Find where the given text appears and provide that cell's center as [X, Y] coordinate. 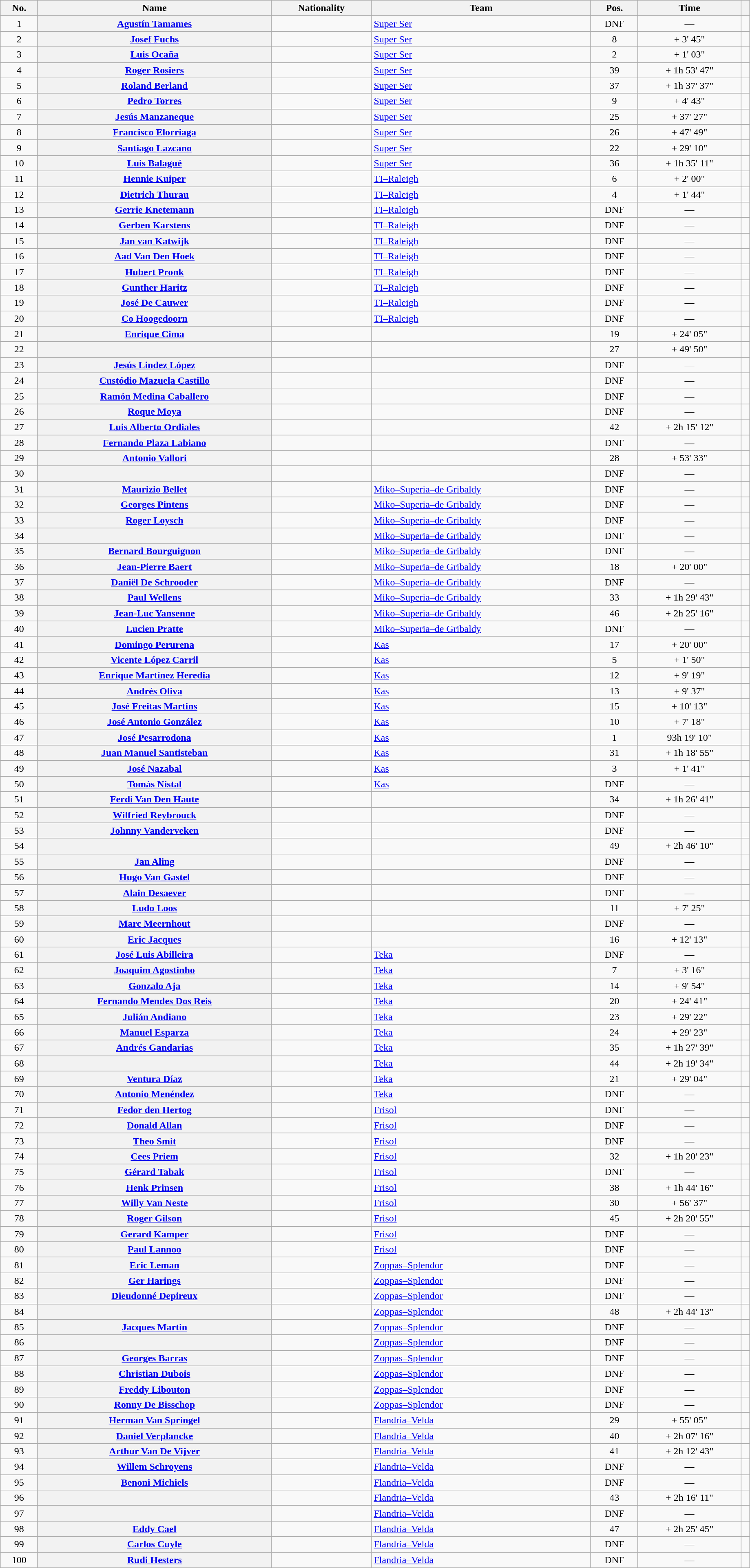
Gerrie Knetemann [155, 210]
Lucien Pratte [155, 629]
Andrés Oliva [155, 691]
91 [19, 1420]
59 [19, 923]
Arthur Van De Vijver [155, 1451]
+ 2h 44' 13" [689, 1312]
+ 2h 46' 10" [689, 846]
73 [19, 1141]
Pedro Torres [155, 101]
+ 24' 41" [689, 1001]
Gerben Karstens [155, 225]
+ 55' 05" [689, 1420]
+ 2' 00" [689, 179]
71 [19, 1110]
Roland Berland [155, 86]
Alain Desaever [155, 892]
93h 19' 10" [689, 738]
Donald Allan [155, 1125]
Ramón Medina Caballero [155, 396]
Domingo Perurena [155, 644]
Nationality [321, 8]
54 [19, 846]
Ronny De Bisschop [155, 1405]
+ 29' 10" [689, 148]
Dieudonné Depireux [155, 1296]
82 [19, 1281]
70 [19, 1094]
78 [19, 1219]
88 [19, 1374]
Ludo Loos [155, 908]
José Pesarrodona [155, 738]
Tomás Nistal [155, 784]
61 [19, 955]
Benoni Michiels [155, 1482]
+ 1h 26' 41" [689, 799]
Wilfried Reybrouck [155, 815]
Jean-Luc Yansenne [155, 613]
+ 2h 25' 45" [689, 1529]
+ 56' 37" [689, 1203]
84 [19, 1312]
+ 2h 12' 43" [689, 1451]
Julián Andiano [155, 1017]
57 [19, 892]
Name [155, 8]
Roger Gilson [155, 1219]
Paul Wellens [155, 598]
56 [19, 877]
+ 1h 18' 55" [689, 753]
86 [19, 1343]
Antonio Menéndez [155, 1094]
96 [19, 1498]
Francisco Elorriaga [155, 132]
Cees Priem [155, 1156]
+ 1' 03" [689, 55]
Fernando Mendes Dos Reis [155, 1001]
94 [19, 1467]
Henk Prinsen [155, 1188]
+ 47' 49" [689, 132]
Ger Harings [155, 1281]
65 [19, 1017]
Fedor den Hertog [155, 1110]
Custódio Mazuela Castillo [155, 380]
67 [19, 1048]
+ 1h 37' 37" [689, 86]
89 [19, 1389]
+ 2h 19' 34" [689, 1063]
95 [19, 1482]
52 [19, 815]
+ 1' 41" [689, 769]
Vicente López Carril [155, 660]
Bernard Bourguignon [155, 551]
98 [19, 1529]
72 [19, 1125]
Time [689, 8]
Carlos Cuyle [155, 1544]
Enrique Cima [155, 334]
+ 53' 33" [689, 458]
Ferdi Van Den Haute [155, 799]
63 [19, 986]
Jesús Manzaneque [155, 117]
José De Cauwer [155, 303]
+ 12' 13" [689, 939]
99 [19, 1544]
93 [19, 1451]
80 [19, 1250]
Rudi Hesters [155, 1560]
Josef Fuchs [155, 39]
+ 9' 37" [689, 691]
Georges Pintens [155, 505]
+ 2h 20' 55" [689, 1219]
Jan Aling [155, 861]
Hugo Van Gastel [155, 877]
50 [19, 784]
Eric Leman [155, 1265]
68 [19, 1063]
64 [19, 1001]
+ 29' 23" [689, 1032]
Manuel Esparza [155, 1032]
66 [19, 1032]
Johnny Vanderveken [155, 830]
Roger Rosiers [155, 70]
Daniël De Schrooder [155, 582]
76 [19, 1188]
Eric Jacques [155, 939]
Joaquim Agostinho [155, 970]
José Nazabal [155, 769]
Andrés Gandarias [155, 1048]
Willy Van Neste [155, 1203]
83 [19, 1296]
90 [19, 1405]
+ 49' 50" [689, 349]
+ 3' 16" [689, 970]
+ 3' 45" [689, 39]
Eddy Cael [155, 1529]
75 [19, 1172]
55 [19, 861]
Dietrich Thurau [155, 194]
+ 7' 25" [689, 908]
97 [19, 1513]
+ 2h 15' 12" [689, 427]
92 [19, 1435]
Agustín Tamames [155, 24]
+ 10' 13" [689, 707]
Freddy Libouton [155, 1389]
Jan van Katwijk [155, 241]
+ 1' 50" [689, 660]
Willem Schroyens [155, 1467]
+ 1h 27' 39" [689, 1048]
Roger Loysch [155, 520]
+ 1' 44" [689, 194]
Santiago Lazcano [155, 148]
60 [19, 939]
+ 1h 29' 43" [689, 598]
José Freitas Martins [155, 707]
+ 1h 44' 16" [689, 1188]
+ 4' 43" [689, 101]
79 [19, 1234]
Luis Balagué [155, 163]
51 [19, 799]
Luis Alberto Ordiales [155, 427]
Maurizio Bellet [155, 489]
Hubert Pronk [155, 272]
Aad Van Den Hoek [155, 256]
Pos. [615, 8]
Antonio Vallori [155, 458]
Roque Moya [155, 411]
+ 9' 54" [689, 986]
Georges Barras [155, 1358]
+ 1h 20' 23" [689, 1156]
+ 2h 07' 16" [689, 1435]
Jean-Pierre Baert [155, 567]
58 [19, 908]
Gunther Haritz [155, 287]
53 [19, 830]
77 [19, 1203]
+ 1h 35' 11" [689, 163]
Juan Manuel Santisteban [155, 753]
+ 7' 18" [689, 722]
No. [19, 8]
Gonzalo Aja [155, 986]
Jesús Lindez López [155, 365]
62 [19, 970]
Ventura Díaz [155, 1079]
Fernando Plaza Labiano [155, 442]
+ 9' 19" [689, 675]
Luis Ocaña [155, 55]
74 [19, 1156]
Team [481, 8]
Enrique Martínez Heredia [155, 675]
Christian Dubois [155, 1374]
Daniel Verplancke [155, 1435]
100 [19, 1560]
69 [19, 1079]
+ 1h 53' 47" [689, 70]
+ 29' 22" [689, 1017]
85 [19, 1327]
81 [19, 1265]
Herman Van Springel [155, 1420]
José Antonio González [155, 722]
+ 24' 05" [689, 334]
Marc Meernhout [155, 923]
Co Hoogedoorn [155, 318]
Gérard Tabak [155, 1172]
+ 29' 04" [689, 1079]
+ 37' 27" [689, 117]
Paul Lannoo [155, 1250]
+ 2h 16' 11" [689, 1498]
Theo Smit [155, 1141]
Hennie Kuiper [155, 179]
Jacques Martin [155, 1327]
José Luis Abilleira [155, 955]
+ 2h 25' 16" [689, 613]
87 [19, 1358]
Gerard Kamper [155, 1234]
